Extract the (x, y) coordinate from the center of the cell holding the provided text.  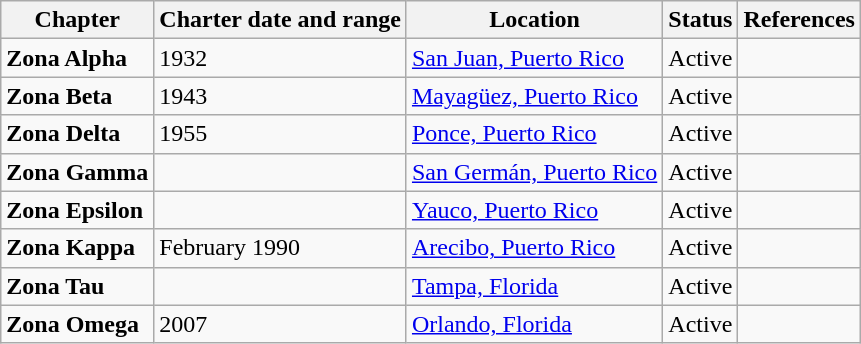
1955 (280, 134)
Zona Alpha (78, 58)
Ponce, Puerto Rico (534, 134)
Status (700, 20)
Zona Tau (78, 286)
San Germán, Puerto Rico (534, 172)
Zona Delta (78, 134)
2007 (280, 324)
Zona Epsilon (78, 210)
Charter date and range (280, 20)
Zona Kappa (78, 248)
1943 (280, 96)
References (800, 20)
San Juan, Puerto Rico (534, 58)
Zona Gamma (78, 172)
Zona Beta (78, 96)
Mayagüez, Puerto Rico (534, 96)
Yauco, Puerto Rico (534, 210)
Location (534, 20)
Tampa, Florida (534, 286)
1932 (280, 58)
February 1990 (280, 248)
Chapter (78, 20)
Arecibo, Puerto Rico (534, 248)
Orlando, Florida (534, 324)
Zona Omega (78, 324)
